For the text-containing cell, return its midpoint in [X, Y] coordinate format. 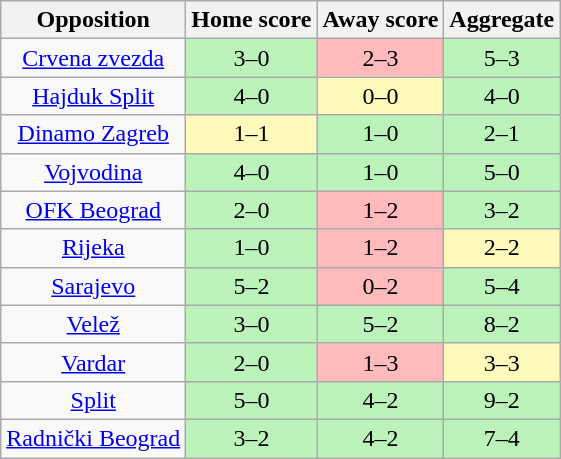
Away score [380, 20]
2–2 [502, 248]
0–0 [380, 96]
Vojvodina [94, 172]
Rijeka [94, 248]
Aggregate [502, 20]
0–2 [380, 286]
Opposition [94, 20]
Sarajevo [94, 286]
Hajduk Split [94, 96]
Velež [94, 324]
Vardar [94, 362]
5–4 [502, 286]
5–3 [502, 58]
Split [94, 400]
8–2 [502, 324]
7–4 [502, 438]
2–1 [502, 134]
OFK Beograd [94, 210]
9–2 [502, 400]
Home score [252, 20]
3–3 [502, 362]
1–3 [380, 362]
2–3 [380, 58]
Radnički Beograd [94, 438]
Crvena zvezda [94, 58]
1–1 [252, 134]
Dinamo Zagreb [94, 134]
